Return (x, y) of the center of cell containing provided text 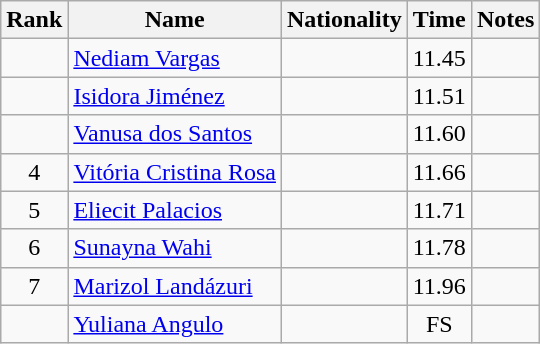
11.96 (439, 286)
Eliecit Palacios (175, 210)
Rank (34, 20)
FS (439, 324)
Vitória Cristina Rosa (175, 172)
Name (175, 20)
Vanusa dos Santos (175, 134)
Nationality (344, 20)
Marizol Landázuri (175, 286)
Yuliana Angulo (175, 324)
Isidora Jiménez (175, 96)
6 (34, 248)
Time (439, 20)
Notes (505, 20)
7 (34, 286)
11.45 (439, 58)
11.66 (439, 172)
11.60 (439, 134)
5 (34, 210)
11.78 (439, 248)
11.71 (439, 210)
4 (34, 172)
Sunayna Wahi (175, 248)
11.51 (439, 96)
Nediam Vargas (175, 58)
